Scan for the cell matching the given text and deliver its [X, Y] coordinate at center. 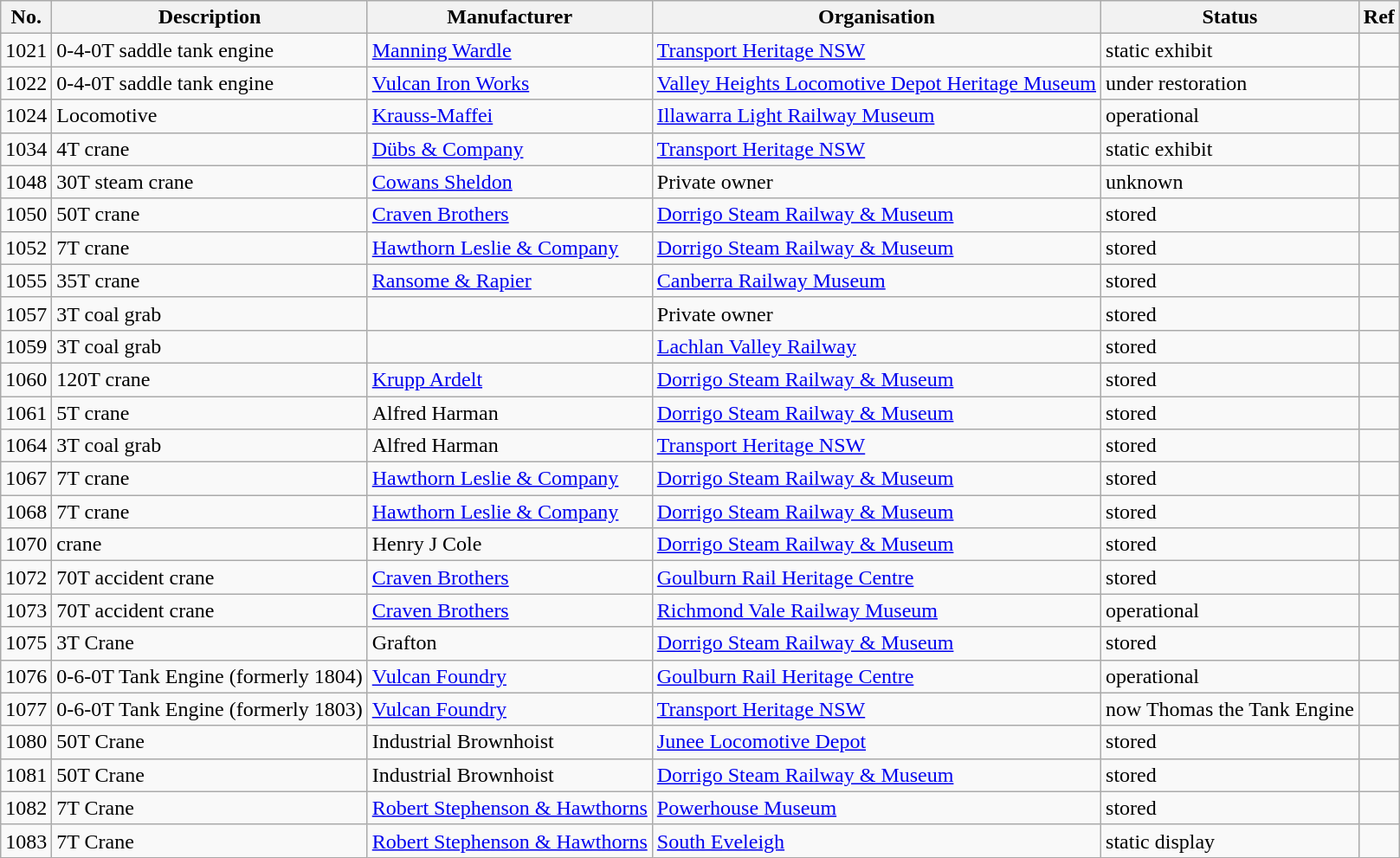
Powerhouse Museum [876, 808]
1070 [26, 545]
1080 [26, 742]
5T crane [210, 413]
unknown [1230, 182]
Lachlan Valley Railway [876, 346]
1076 [26, 676]
1057 [26, 313]
Vulcan Iron Works [509, 83]
Henry J Cole [509, 545]
Grafton [509, 643]
1075 [26, 643]
1064 [26, 446]
1068 [26, 512]
static display [1230, 841]
1060 [26, 379]
1073 [26, 610]
Junee Locomotive Depot [876, 742]
50T crane [210, 215]
1081 [26, 775]
3T Crane [210, 643]
1050 [26, 215]
1048 [26, 182]
Krauss-Maffei [509, 116]
Locomotive [210, 116]
1055 [26, 281]
Illawarra Light Railway Museum [876, 116]
Description [210, 17]
4T crane [210, 149]
Krupp Ardelt [509, 379]
1024 [26, 116]
120T crane [210, 379]
Dübs & Company [509, 149]
35T crane [210, 281]
now Thomas the Tank Engine [1230, 709]
1061 [26, 413]
Manning Wardle [509, 50]
under restoration [1230, 83]
Organisation [876, 17]
crane [210, 545]
Manufacturer [509, 17]
Status [1230, 17]
1082 [26, 808]
1083 [26, 841]
South Eveleigh [876, 841]
Cowans Sheldon [509, 182]
Richmond Vale Railway Museum [876, 610]
1021 [26, 50]
0-6-0T Tank Engine (formerly 1803) [210, 709]
30T steam crane [210, 182]
1072 [26, 577]
1067 [26, 479]
1077 [26, 709]
Ref [1378, 17]
Valley Heights Locomotive Depot Heritage Museum [876, 83]
Ransome & Rapier [509, 281]
1052 [26, 248]
1034 [26, 149]
Canberra Railway Museum [876, 281]
No. [26, 17]
1022 [26, 83]
0-6-0T Tank Engine (formerly 1804) [210, 676]
1059 [26, 346]
